Scan for the cell matching the given text and deliver its (X, Y) coordinate at center. 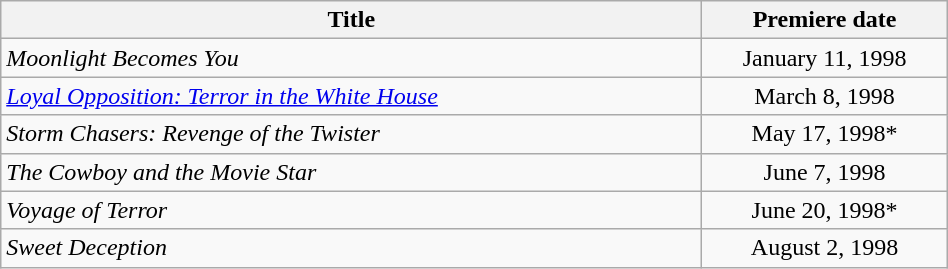
Title (352, 20)
January 11, 1998 (824, 58)
June 20, 1998* (824, 210)
Sweet Deception (352, 248)
May 17, 1998* (824, 134)
Storm Chasers: Revenge of the Twister (352, 134)
Loyal Opposition: Terror in the White House (352, 96)
March 8, 1998 (824, 96)
The Cowboy and the Movie Star (352, 172)
August 2, 1998 (824, 248)
Moonlight Becomes You (352, 58)
June 7, 1998 (824, 172)
Voyage of Terror (352, 210)
Premiere date (824, 20)
